Identify which cell holds the provided text, then report its (x, y) central coordinate. 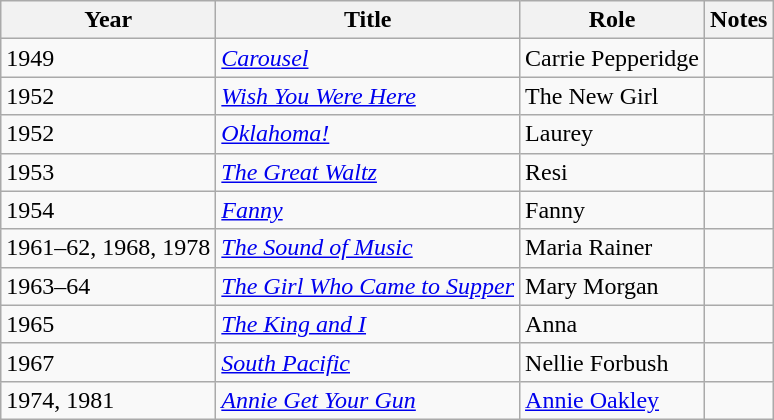
Resi (612, 172)
The Girl Who Came to Supper (368, 286)
Title (368, 20)
Mary Morgan (612, 286)
1965 (108, 324)
Maria Rainer (612, 248)
Notes (739, 20)
Annie Get Your Gun (368, 400)
1961–62, 1968, 1978 (108, 248)
Anna (612, 324)
The King and I (368, 324)
Oklahoma! (368, 134)
The Great Waltz (368, 172)
Nellie Forbush (612, 362)
South Pacific (368, 362)
The New Girl (612, 96)
Carousel (368, 58)
1953 (108, 172)
Carrie Pepperidge (612, 58)
Annie Oakley (612, 400)
Year (108, 20)
Role (612, 20)
1963–64 (108, 286)
1949 (108, 58)
1954 (108, 210)
The Sound of Music (368, 248)
1974, 1981 (108, 400)
Laurey (612, 134)
Wish You Were Here (368, 96)
1967 (108, 362)
